Return the (X, Y) coordinate for the center point of the cell that contains the specified text.  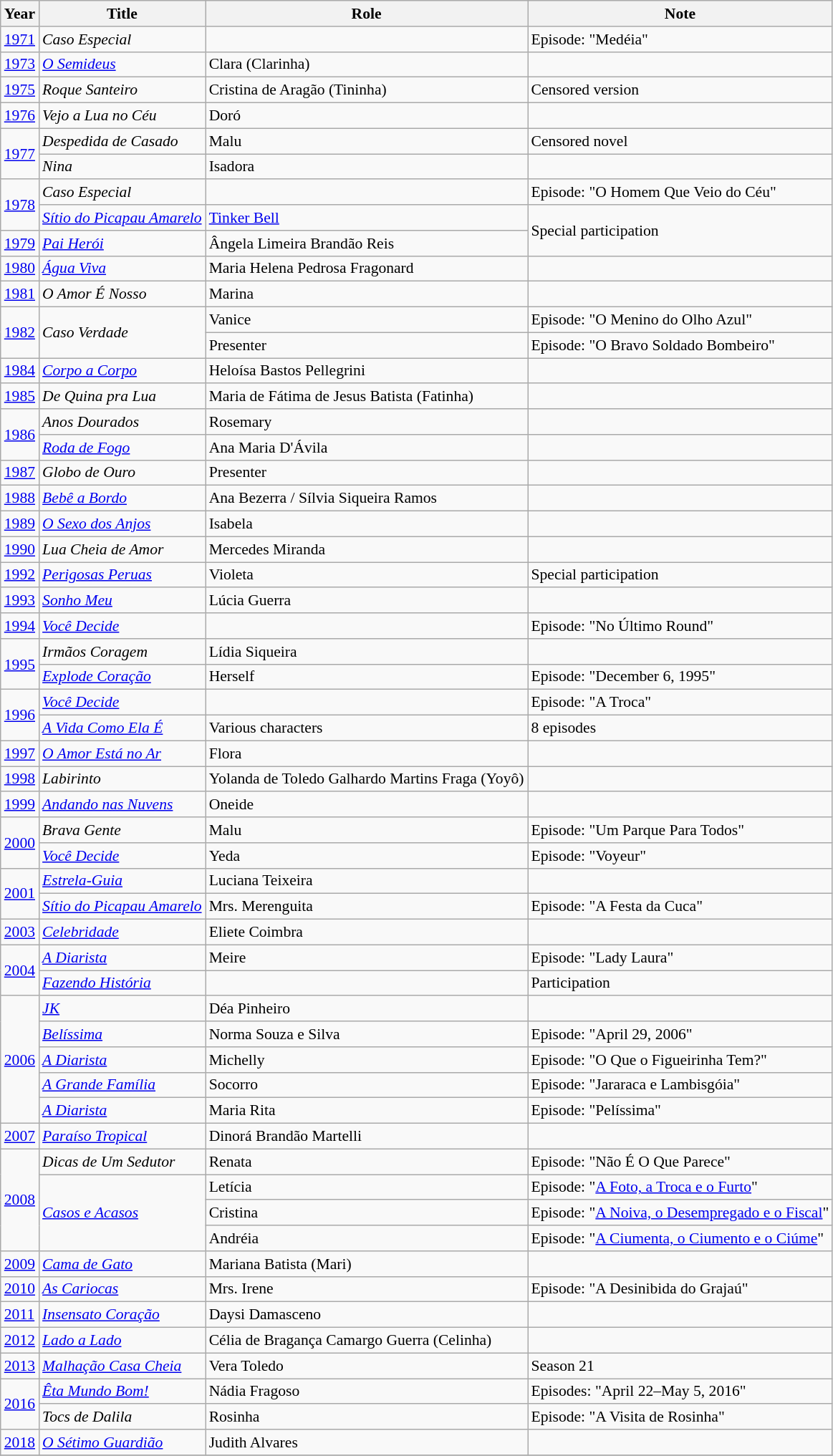
Vanice (367, 320)
1978 (20, 205)
Episode: "Não É O Que Parece" (680, 1162)
2000 (20, 842)
1995 (20, 665)
Celebridade (122, 932)
1996 (20, 715)
1985 (20, 397)
Estrela-Guia (122, 881)
Labirinto (122, 779)
Episode: "A Festa da Cuca" (680, 907)
Sonho Meu (122, 601)
1993 (20, 601)
Episode: "A Visita de Rosinha" (680, 1417)
Pai Herói (122, 244)
Roque Santeiro (122, 90)
1973 (20, 64)
Dicas de Um Sedutor (122, 1162)
2006 (20, 1060)
Renata (367, 1162)
Flora (367, 753)
O Amor Está no Ar (122, 753)
Corpo a Corpo (122, 371)
Nádia Fragoso (367, 1392)
Rosinha (367, 1417)
Season 21 (680, 1366)
JK (122, 1009)
1971 (20, 39)
Judith Alvares (367, 1442)
1990 (20, 549)
2009 (20, 1264)
Nina (122, 167)
Episode: "O Que o Figueirinha Tem?" (680, 1060)
A Grande Família (122, 1085)
1999 (20, 805)
Déa Pinheiro (367, 1009)
Cristina (367, 1213)
Eliete Coimbra (367, 932)
Lado a Lado (122, 1341)
1987 (20, 473)
2004 (20, 970)
Irmãos Coragem (122, 652)
2013 (20, 1366)
Year (20, 14)
2016 (20, 1404)
Paraíso Tropical (122, 1137)
Episode: "O Menino do Olho Azul" (680, 320)
Episode: "April 29, 2006" (680, 1034)
Ângela Limeira Brandão Reis (367, 244)
Episode: "Um Parque Para Todos" (680, 830)
Herself (367, 677)
Censored novel (680, 141)
2018 (20, 1442)
Episode: "Lady Laura" (680, 958)
O Sexo dos Anjos (122, 524)
Norma Souza e Silva (367, 1034)
Censored version (680, 90)
Lua Cheia de Amor (122, 549)
Cristina de Aragão (Tininha) (367, 90)
Luciana Teixeira (367, 881)
Rosemary (367, 422)
Isadora (367, 167)
1977 (20, 153)
Mrs. Merenguita (367, 907)
Despedida de Casado (122, 141)
2012 (20, 1341)
Mercedes Miranda (367, 549)
Episode: "Medéia" (680, 39)
1979 (20, 244)
Lídia Siqueira (367, 652)
Violeta (367, 575)
1997 (20, 753)
8 episodes (680, 728)
1984 (20, 371)
Yeda (367, 856)
2008 (20, 1200)
As Cariocas (122, 1289)
Mrs. Irene (367, 1289)
1981 (20, 294)
Note (680, 14)
Maria Helena Pedrosa Fragonard (367, 269)
Lúcia Guerra (367, 601)
Fazendo História (122, 983)
1988 (20, 498)
Various characters (367, 728)
Episode: "A Noiva, o Desempregado e o Fiscal" (680, 1213)
Socorro (367, 1085)
Malhação Casa Cheia (122, 1366)
2003 (20, 932)
1992 (20, 575)
Episode: "A Troca" (680, 703)
Daysi Damasceno (367, 1315)
1994 (20, 626)
Globo de Ouro (122, 473)
Episode: "December 6, 1995" (680, 677)
Title (122, 14)
Episode: "O Homem Que Veio do Céu" (680, 193)
O Amor É Nosso (122, 294)
Dinorá Brandão Martelli (367, 1137)
Caso Verdade (122, 332)
Célia de Bragança Camargo Guerra (Celinha) (367, 1341)
1975 (20, 90)
Êta Mundo Bom! (122, 1392)
Episodes: "April 22–May 5, 2016" (680, 1392)
Casos e Acasos (122, 1213)
Brava Gente (122, 830)
Bebê a Bordo (122, 498)
Belíssima (122, 1034)
Vera Toledo (367, 1366)
Doró (367, 116)
1976 (20, 116)
Tocs de Dalila (122, 1417)
Andréia (367, 1238)
Insensato Coração (122, 1315)
Episode: "A Foto, a Troca e o Furto" (680, 1187)
Episode: "Pelíssima" (680, 1111)
Ana Maria D'Ávila (367, 448)
Role (367, 14)
Episode: "A Ciumenta, o Ciumento e o Ciúme" (680, 1238)
2001 (20, 894)
Participation (680, 983)
Anos Dourados (122, 422)
Marina (367, 294)
1998 (20, 779)
Explode Coração (122, 677)
Episode: "O Bravo Soldado Bombeiro" (680, 345)
1982 (20, 332)
A Vida Como Ela É (122, 728)
Vejo a Lua no Céu (122, 116)
Meire (367, 958)
O Sétimo Guardião (122, 1442)
Heloísa Bastos Pellegrini (367, 371)
De Quina pra Lua (122, 397)
Episode: "Voyeur" (680, 856)
1986 (20, 434)
Mariana Batista (Mari) (367, 1264)
2011 (20, 1315)
Maria Rita (367, 1111)
Clara (Clarinha) (367, 64)
Maria de Fátima de Jesus Batista (Fatinha) (367, 397)
O Semideus (122, 64)
Água Viva (122, 269)
Episode: "A Desinibida do Grajaú" (680, 1289)
Cama de Gato (122, 1264)
1989 (20, 524)
Ana Bezerra / Sílvia Siqueira Ramos (367, 498)
Letícia (367, 1187)
Roda de Fogo (122, 448)
Yolanda de Toledo Galhardo Martins Fraga (Yoyô) (367, 779)
2010 (20, 1289)
Tinker Bell (367, 218)
Isabela (367, 524)
Oneide (367, 805)
Perigosas Peruas (122, 575)
1980 (20, 269)
Episode: "Jararaca e Lambisgóia" (680, 1085)
Andando nas Nuvens (122, 805)
Michelly (367, 1060)
Episode: "No Último Round" (680, 626)
2007 (20, 1137)
